Identify which cell holds the provided text, then report its [X, Y] central coordinate. 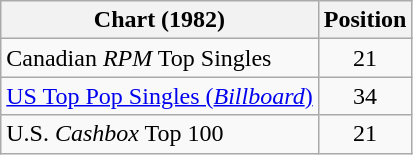
U.S. Cashbox Top 100 [160, 134]
Position [365, 20]
34 [365, 96]
US Top Pop Singles (Billboard) [160, 96]
Canadian RPM Top Singles [160, 58]
Chart (1982) [160, 20]
